Identify which cell holds the provided text, then report its [X, Y] central coordinate. 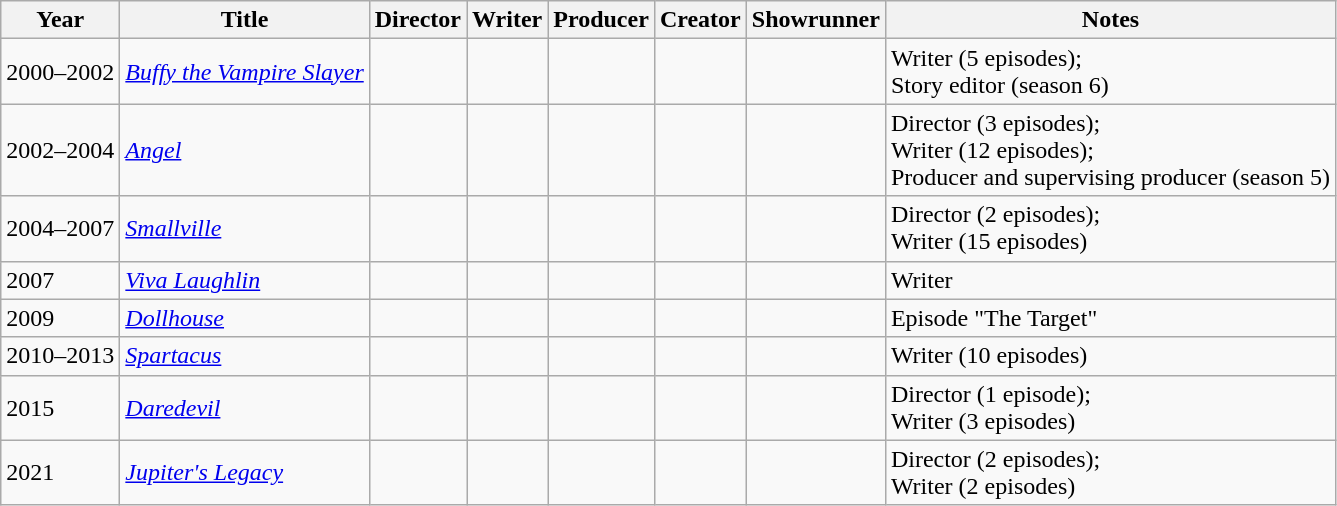
Writer (10 episodes) [1110, 356]
2000–2002 [60, 72]
2021 [60, 472]
Title [244, 20]
Producer [602, 20]
Creator [700, 20]
Dollhouse [244, 318]
Director (2 episodes);Writer (15 episodes) [1110, 228]
2009 [60, 318]
Daredevil [244, 408]
Year [60, 20]
Director (3 episodes);Writer (12 episodes);Producer and supervising producer (season 5) [1110, 150]
Episode "The Target" [1110, 318]
2007 [60, 280]
Buffy the Vampire Slayer [244, 72]
Angel [244, 150]
2015 [60, 408]
2010–2013 [60, 356]
2004–2007 [60, 228]
Viva Laughlin [244, 280]
Director [418, 20]
Director (2 episodes);Writer (2 episodes) [1110, 472]
2002–2004 [60, 150]
Showrunner [816, 20]
Jupiter's Legacy [244, 472]
Director (1 episode);Writer (3 episodes) [1110, 408]
Smallville [244, 228]
Notes [1110, 20]
Spartacus [244, 356]
Writer (5 episodes);Story editor (season 6) [1110, 72]
